Scan for the cell matching the given text and deliver its (X, Y) coordinate at center. 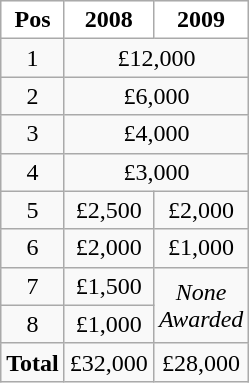
£12,000 (156, 58)
Total (33, 362)
£32,000 (108, 362)
NoneAwarded (201, 305)
1 (33, 58)
5 (33, 210)
3 (33, 134)
£3,000 (156, 172)
£28,000 (201, 362)
2 (33, 96)
£6,000 (156, 96)
£4,000 (156, 134)
8 (33, 324)
7 (33, 286)
4 (33, 172)
Pos (33, 20)
6 (33, 248)
£2,500 (108, 210)
2009 (201, 20)
£1,500 (108, 286)
2008 (108, 20)
